Find where the given text appears and provide that cell's center as (X, Y) coordinate. 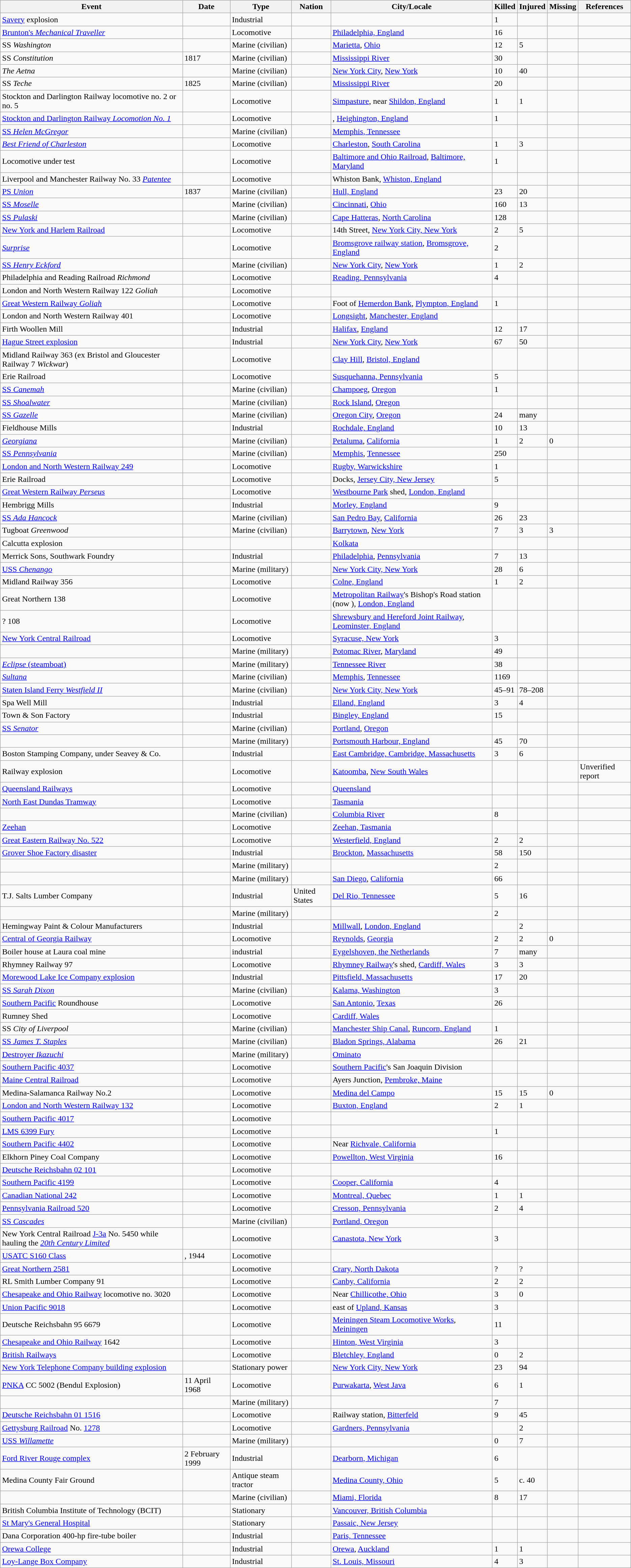
USS Chenango (92, 569)
160 (505, 205)
67 (505, 342)
Cardiff, Wales (412, 1016)
London and North Western Railway 132 (92, 1106)
Stockton and Darlington Railway Locomotion No. 1 (92, 118)
Hinton, West Virginia (412, 1342)
RL Smith Lumber Company 91 (92, 1282)
Philadelphia, Pennsylvania (412, 556)
Southern Pacific 4402 (92, 1144)
Railway explosion (92, 771)
Eygelshoven, the Netherlands (412, 952)
Brunton's Mechanical Traveller (92, 32)
2 February 1999 (206, 1458)
Queensland Railways (92, 789)
Eclipse (steamboat) (92, 664)
Unverified report (604, 771)
Cincinnati, Ohio (412, 205)
28 (505, 569)
Great Western Railway Perseus (92, 492)
Ayers Junction, Pembroke, Maine (412, 1080)
References (604, 7)
Foot of Hemerdon Bank, Plympton, England (412, 303)
Purwakarta, West Java (412, 1385)
industrial (261, 952)
Deutsche Reichsbahn 01 1516 (92, 1415)
Staten Island Ferry Westfield II (92, 690)
Clay Hill, Bristol, England (412, 359)
Stockton and Darlington Railway locomotive no. 2 or no. 5 (92, 101)
Cape Hatteras, North Carolina (412, 217)
94 (533, 1367)
Whiston Bank, Whiston, England (412, 179)
Pennsylvania Railroad 520 (92, 1208)
1825 (206, 84)
SS Pennsylvania (92, 454)
SS Cascades (92, 1221)
Liverpool and Manchester Railway No. 33 Patentee (92, 179)
Maine Central Railroad (92, 1080)
Event (92, 7)
SS James T. Staples (92, 1041)
Powellton, West Virginia (412, 1157)
Zeehan, Tasmania (412, 827)
Great Northern 2581 (92, 1269)
21 (533, 1041)
Deutsche Reichsbahn 02 101 (92, 1170)
Gettysburg Railroad No. 1278 (92, 1428)
Southern Pacific's San Joaquin Division (412, 1067)
Orewa, Auckland (412, 1549)
SS City of Liverpool (92, 1028)
1169 (505, 677)
Rhymney Railway's shed, Cardiff, Wales (412, 964)
Fieldhouse Mills (92, 428)
Boston Stamping Company, under Seavey & Co. (92, 754)
London and North Western Railway 401 (92, 316)
Columbia River (412, 814)
Bromsgrove railway station, Bromsgrove, England (412, 247)
Montreal, Quebec (412, 1195)
Near Chillicothe, Ohio (412, 1294)
Dearborn, Michigan (412, 1458)
Great Eastern Railway No. 522 (92, 840)
Destroyer Ikazuchi (92, 1054)
Loy-Lange Box Company (92, 1562)
14th Street, New York City, New York (412, 230)
250 (505, 454)
LMS 6399 Fury (92, 1131)
150 (533, 853)
Date (206, 7)
Philadelphia, England (412, 32)
SS Constitution (92, 58)
Nation (311, 7)
Medina County Fair Ground (92, 1480)
Chesapeake and Ohio Railway 1642 (92, 1342)
Cooper, California (412, 1182)
SS Pulaski (92, 217)
USS Willamette (92, 1441)
Firth Woollen Mill (92, 329)
Georgiana (92, 441)
11 (505, 1324)
, Heighington, England (412, 118)
Crary, North Dakota (412, 1269)
Town & Son Factory (92, 715)
Del Rio, Tennessee (412, 896)
British Railways (92, 1355)
Central of Georgia Railway (92, 939)
PNKA CC 5002 (Bendul Explosion) (92, 1385)
Rock Island, Oregon (412, 402)
Southern Pacific 4199 (92, 1182)
Docks, Jersey City, New Jersey (412, 479)
Bingley, England (412, 715)
70 (533, 741)
Rochdale, England (412, 428)
Injured (533, 7)
Merrick Sons, Southwark Foundry (92, 556)
SS Gazelle (92, 415)
United States (311, 896)
Rhymney Railway 97 (92, 964)
Brockton, Massachusetts (412, 853)
Bletchley, England (412, 1355)
Buxton, England (412, 1106)
St Mary's General Hospital (92, 1523)
Canastota, New York (412, 1238)
Best Friend of Charleston (92, 144)
Southern Pacific Roundhouse (92, 1003)
SS Shoalwater (92, 402)
Passaic, New Jersey (412, 1523)
Paris, Tennessee (412, 1536)
Medina del Campo (412, 1093)
Marietta, Ohio (412, 45)
London and North Western Railway 122 Goliah (92, 290)
Barrytown, New York (412, 530)
New York Central Railroad (92, 639)
Tennessee River (412, 664)
Medina County, Ohio (412, 1480)
c. 40 (533, 1480)
PS Union (92, 192)
Syracuse, New York (412, 639)
Savery explosion (92, 20)
Killed (505, 7)
Kolkata (412, 543)
Petaluma, California (412, 441)
Great Western Railway Goliah (92, 303)
Potomac River, Maryland (412, 651)
49 (505, 651)
1837 (206, 192)
Kalama, Washington (412, 990)
Westerfield, England (412, 840)
Deutsche Reichsbahn 95 6679 (92, 1324)
40 (533, 71)
USATC S160 Class (92, 1256)
City/Locale (412, 7)
Grover Shoe Factory disaster (92, 853)
Champoeg, Oregon (412, 389)
38 (505, 664)
Hemingway Paint & Colour Manufacturers (92, 926)
Hembrigg Mills (92, 505)
Southern Pacific 4017 (92, 1118)
Reynolds, Georgia (412, 939)
Manchester Ship Canal, Runcorn, England (412, 1028)
Zeehan (92, 827)
11 April 1968 (206, 1385)
Metropolitan Railway's Bishop's Road station (now ), London, England (412, 599)
Susquehanna, Pennsylvania (412, 376)
San Antonio, Texas (412, 1003)
British Columbia Institute of Technology (BCIT) (92, 1510)
Hague Street explosion (92, 342)
Queensland (412, 789)
London and North Western Railway 249 (92, 466)
SS Washington (92, 45)
Antique steam tractor (261, 1480)
Westbourne Park shed, London, England (412, 492)
Katoomba, New South Wales (412, 771)
SS Helen McGregor (92, 131)
Midland Railway 356 (92, 582)
Cresson, Pennsylvania (412, 1208)
Chesapeake and Ohio Railway locomotive no. 3020 (92, 1294)
New York Central Railroad J-3a No. 5450 while hauling the 20th Century Limited (92, 1238)
Shrewsbury and Hereford Joint Railway, Leominster, England (412, 621)
Charleston, South Carolina (412, 144)
1817 (206, 58)
Longsight, Manchester, England (412, 316)
30 (505, 58)
Sultana (92, 677)
Rumney Shed (92, 1016)
Railway station, Bitterfeld (412, 1415)
Dana Corporation 400-hp fire-tube boiler (92, 1536)
50 (533, 342)
Great Northern 138 (92, 599)
Philadelphia and Reading Railroad Richmond (92, 278)
Pittsfield, Massachusetts (412, 977)
Reading, Pennsylvania (412, 278)
Colne, England (412, 582)
128 (505, 217)
Midland Railway 363 (ex Bristol and Gloucester Railway 7 Wickwar) (92, 359)
Medina-Salamanca Railway No.2 (92, 1093)
T.J. Salts Lumber Company (92, 896)
Missing (563, 7)
Locomotive under test (92, 161)
Canadian National 242 (92, 1195)
Orewa College (92, 1549)
Baltimore and Ohio Railroad, Baltimore, Maryland (412, 161)
SS Teche (92, 84)
Stationary power (261, 1367)
Tasmania (412, 801)
Ominato (412, 1054)
SS Ada Hancock (92, 518)
SS Moselle (92, 205)
New York and Harlem Railroad (92, 230)
Morewood Lake Ice Company explosion (92, 977)
Near Richvale, California (412, 1144)
Halifax, England (412, 329)
Surprise (92, 247)
Elland, England (412, 703)
St. Louis, Missouri (412, 1562)
Miami, Florida (412, 1497)
SS Henry Eckford (92, 265)
Simpasture, near Shildon, England (412, 101)
Spa Well Mill (92, 703)
45–91 (505, 690)
66 (505, 879)
The Aetna (92, 71)
Vancouver, British Columbia (412, 1510)
Boiler house at Laura coal mine (92, 952)
San Pedro Bay, California (412, 518)
SS Canemah (92, 389)
Gardners, Pennsylvania (412, 1428)
New York Telephone Company building explosion (92, 1367)
Morley, England (412, 505)
Bladon Springs, Alabama (412, 1041)
Rugby, Warwickshire (412, 466)
Hull, England (412, 192)
, 1944 (206, 1256)
Tugboat Greenwood (92, 530)
58 (505, 853)
Union Pacific 9018 (92, 1307)
Type (261, 7)
78–208 (533, 690)
East Cambridge, Cambridge, Massachusetts (412, 754)
? 108 (92, 621)
Portsmouth Harbour, England (412, 741)
Southern Pacific 4037 (92, 1067)
Elkhorn Piney Coal Company (92, 1157)
Millwall, London, England (412, 926)
east of Upland, Kansas (412, 1307)
SS Senator (92, 728)
Ford River Rouge complex (92, 1458)
Canby, California (412, 1282)
San Diego, California (412, 879)
Meiningen Steam Locomotive Works, Meiningen (412, 1324)
SS Sarah Dixon (92, 990)
Oregon City, Oregon (412, 415)
North East Dundas Tramway (92, 801)
24 (505, 415)
Calcutta explosion (92, 543)
